Return (X, Y) of the center of cell containing provided text 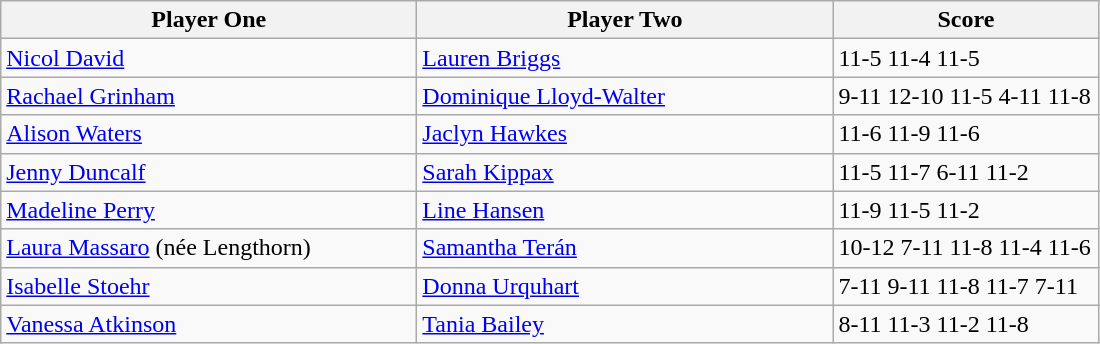
11-5 11-7 6-11 11-2 (966, 172)
Nicol David (209, 58)
Samantha Terán (625, 248)
Line Hansen (625, 210)
7-11 9-11 11-8 11-7 7-11 (966, 286)
Laura Massaro (née Lengthorn) (209, 248)
10-12 7-11 11-8 11-4 11-6 (966, 248)
Player One (209, 20)
Alison Waters (209, 134)
Rachael Grinham (209, 96)
Jenny Duncalf (209, 172)
Player Two (625, 20)
Lauren Briggs (625, 58)
11-9 11-5 11-2 (966, 210)
11-6 11-9 11-6 (966, 134)
Dominique Lloyd-Walter (625, 96)
9-11 12-10 11-5 4-11 11-8 (966, 96)
Vanessa Atkinson (209, 324)
Isabelle Stoehr (209, 286)
8-11 11-3 11-2 11-8 (966, 324)
Score (966, 20)
Tania Bailey (625, 324)
Madeline Perry (209, 210)
Donna Urquhart (625, 286)
11-5 11-4 11-5 (966, 58)
Jaclyn Hawkes (625, 134)
Sarah Kippax (625, 172)
